Extract the [x, y] coordinate from the center of the cell holding the provided text.  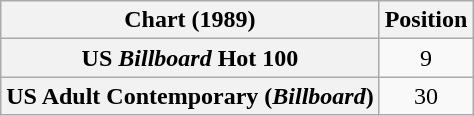
US Billboard Hot 100 [190, 58]
Position [426, 20]
30 [426, 96]
Chart (1989) [190, 20]
9 [426, 58]
US Adult Contemporary (Billboard) [190, 96]
